Detect which cell encompasses the target text, then output its (X, Y) center coordinate. 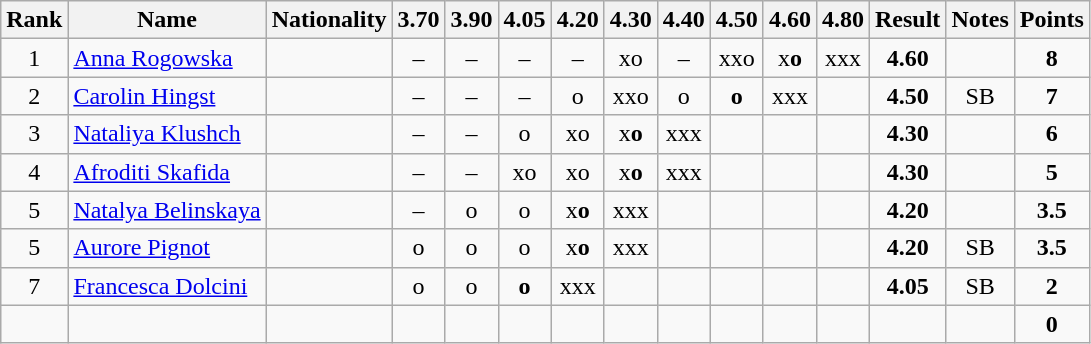
Name (167, 20)
Result (907, 20)
4 (34, 172)
Francesca Dolcini (167, 286)
8 (1052, 58)
Afroditi Skafida (167, 172)
Natalya Belinskaya (167, 210)
1 (34, 58)
3 (34, 134)
3.70 (418, 20)
4.80 (842, 20)
4.40 (684, 20)
Aurore Pignot (167, 248)
Anna Rogowska (167, 58)
0 (1052, 324)
Points (1052, 20)
Notes (980, 20)
Nataliya Klushch (167, 134)
6 (1052, 134)
3.90 (472, 20)
Nationality (329, 20)
Carolin Hingst (167, 96)
Rank (34, 20)
